For the text-containing cell, return its midpoint in [x, y] coordinate format. 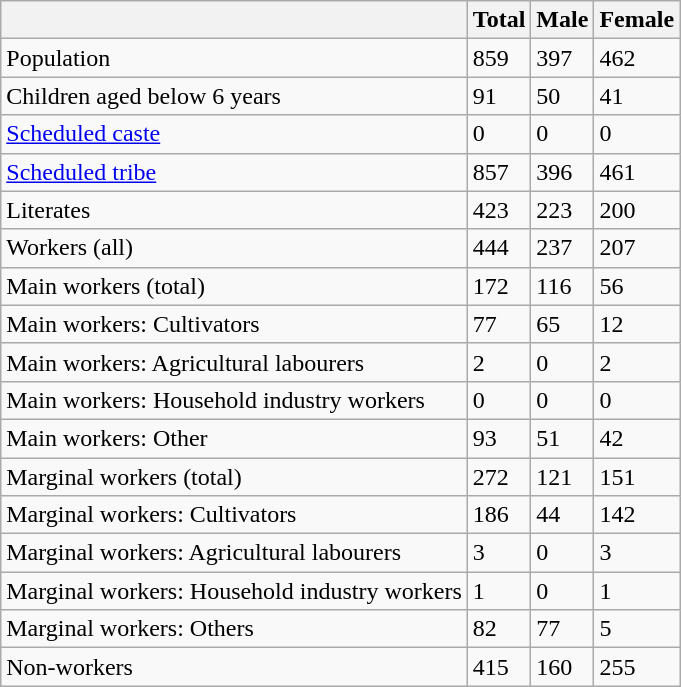
Main workers: Household industry workers [234, 400]
Marginal workers: Cultivators [234, 515]
44 [562, 515]
Children aged below 6 years [234, 96]
Marginal workers: Household industry workers [234, 591]
121 [562, 477]
223 [562, 210]
423 [499, 210]
272 [499, 477]
237 [562, 248]
859 [499, 58]
Main workers: Agricultural labourers [234, 362]
91 [499, 96]
461 [637, 172]
Scheduled caste [234, 134]
Marginal workers (total) [234, 477]
Population [234, 58]
93 [499, 438]
42 [637, 438]
50 [562, 96]
Main workers: Other [234, 438]
Total [499, 20]
41 [637, 96]
151 [637, 477]
56 [637, 286]
Literates [234, 210]
415 [499, 667]
12 [637, 324]
142 [637, 515]
396 [562, 172]
Workers (all) [234, 248]
207 [637, 248]
160 [562, 667]
444 [499, 248]
Male [562, 20]
82 [499, 629]
Marginal workers: Others [234, 629]
397 [562, 58]
51 [562, 438]
Scheduled tribe [234, 172]
Main workers: Cultivators [234, 324]
5 [637, 629]
Female [637, 20]
Non-workers [234, 667]
255 [637, 667]
Main workers (total) [234, 286]
200 [637, 210]
186 [499, 515]
116 [562, 286]
857 [499, 172]
462 [637, 58]
65 [562, 324]
172 [499, 286]
Marginal workers: Agricultural labourers [234, 553]
